Output the [X, Y] coordinate of the center of the cell containing the given text.  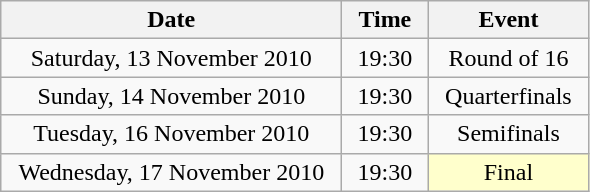
Final [508, 172]
Round of 16 [508, 58]
Sunday, 14 November 2010 [172, 96]
Tuesday, 16 November 2010 [172, 134]
Saturday, 13 November 2010 [172, 58]
Semifinals [508, 134]
Date [172, 20]
Time [385, 20]
Wednesday, 17 November 2010 [172, 172]
Event [508, 20]
Quarterfinals [508, 96]
